Search for the cell housing the specified text and yield its [x, y] center coordinate. 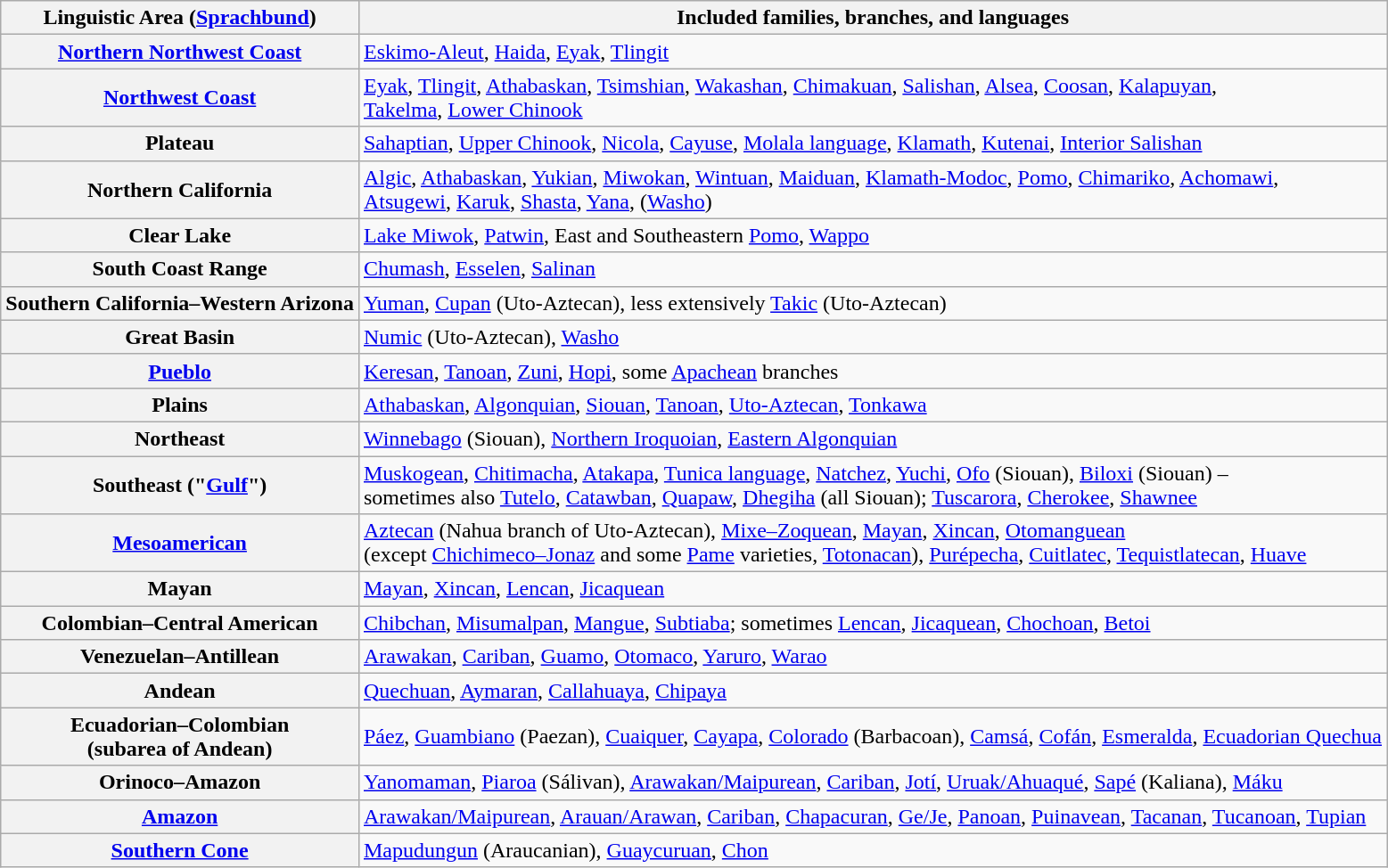
Mayan, Xincan, Lencan, Jicaquean [872, 589]
Arawakan, Cariban, Guamo, Otomaco, Yaruro, Warao [872, 657]
Mayan [180, 589]
Quechuan, Aymaran, Callahuaya, Chipaya [872, 691]
Plains [180, 405]
Eyak, Tlingit, Athabaskan, Tsimshian, Wakashan, Chimakuan, Salishan, Alsea, Coosan, Kalapuyan, Takelma, Lower Chinook [872, 98]
Numic (Uto-Aztecan), Washo [872, 337]
Southeast ("Gulf") [180, 485]
Algic, Athabaskan, Yukian, Miwokan, Wintuan, Maiduan, Klamath-Modoc, Pomo, Chimariko, Achomawi, Atsugewi, Karuk, Shasta, Yana, (Washo) [872, 189]
Winnebago (Siouan), Northern Iroquoian, Eastern Algonquian [872, 438]
Yuman, Cupan (Uto-Aztecan), less extensively Takic (Uto-Aztecan) [872, 303]
Pueblo [180, 371]
Sahaptian, Upper Chinook, Nicola, Cayuse, Molala language, Klamath, Kutenai, Interior Salishan [872, 143]
Southern California–Western Arizona [180, 303]
Clear Lake [180, 235]
Arawakan/Maipurean, Arauan/Arawan, Cariban, Chapacuran, Ge/Je, Panoan, Puinavean, Tacanan, Tucanoan, Tupian [872, 816]
Páez, Guambiano (Paezan), Cuaiquer, Cayapa, Colorado (Barbacoan), Camsá, Cofán, Esmeralda, Ecuadorian Quechua [872, 736]
Eskimo-Aleut, Haida, Eyak, Tlingit [872, 52]
Colombian–Central American [180, 623]
Southern Cone [180, 850]
Athabaskan, Algonquian, Siouan, Tanoan, Uto-Aztecan, Tonkawa [872, 405]
Yanomaman, Piaroa (Sálivan), Arawakan/Maipurean, Cariban, Jotí, Uruak/Ahuaqué, Sapé (Kaliana), Máku [872, 782]
Venezuelan–Antillean [180, 657]
South Coast Range [180, 269]
Northeast [180, 438]
Northwest Coast [180, 98]
Northern California [180, 189]
Keresan, Tanoan, Zuni, Hopi, some Apachean branches [872, 371]
Plateau [180, 143]
Great Basin [180, 337]
Mapudungun (Araucanian), Guaycuruan, Chon [872, 850]
Amazon [180, 816]
Orinoco–Amazon [180, 782]
Northern Northwest Coast [180, 52]
Ecuadorian–Colombian (subarea of Andean) [180, 736]
Mesoamerican [180, 544]
Included families, branches, and languages [872, 18]
Andean [180, 691]
Chibchan, Misumalpan, Mangue, Subtiaba; sometimes Lencan, Jicaquean, Chochoan, Betoi [872, 623]
Lake Miwok, Patwin, East and Southeastern Pomo, Wappo [872, 235]
Linguistic Area (Sprachbund) [180, 18]
Chumash, Esselen, Salinan [872, 269]
